Output the (x, y) coordinate of the center of the cell containing the given text.  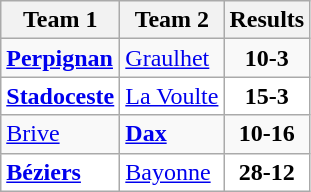
10-16 (267, 134)
Team 2 (172, 20)
Brive (60, 134)
Dax (172, 134)
Graulhet (172, 58)
Results (267, 20)
28-12 (267, 172)
Perpignan (60, 58)
La Voulte (172, 96)
10-3 (267, 58)
Béziers (60, 172)
Team 1 (60, 20)
15-3 (267, 96)
Bayonne (172, 172)
Stadoceste (60, 96)
